Output the [x, y] coordinate of the center of the cell containing the given text.  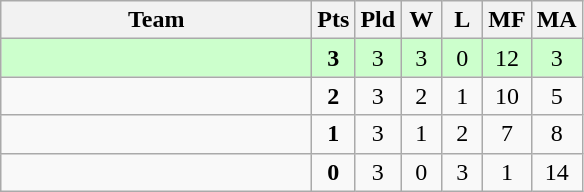
10 [507, 96]
MF [507, 20]
MA [556, 20]
W [422, 20]
Team [156, 20]
Pld [378, 20]
14 [556, 172]
Pts [334, 20]
5 [556, 96]
L [462, 20]
7 [507, 134]
12 [507, 58]
8 [556, 134]
